Detect which cell encompasses the target text, then output its (x, y) center coordinate. 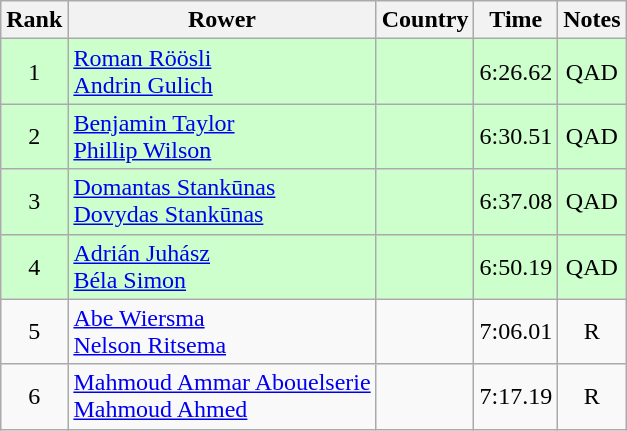
6:30.51 (516, 136)
Benjamin TaylorPhillip Wilson (222, 136)
Roman RöösliAndrin Gulich (222, 72)
Notes (592, 20)
Rank (34, 20)
Rower (222, 20)
6:50.19 (516, 266)
Abe WiersmaNelson Ritsema (222, 332)
Adrián JuhászBéla Simon (222, 266)
Time (516, 20)
2 (34, 136)
4 (34, 266)
6 (34, 396)
7:06.01 (516, 332)
5 (34, 332)
6:37.08 (516, 202)
3 (34, 202)
6:26.62 (516, 72)
Mahmoud Ammar AbouelserieMahmoud Ahmed (222, 396)
Domantas StankūnasDovydas Stankūnas (222, 202)
7:17.19 (516, 396)
Country (425, 20)
1 (34, 72)
